Capture the cell that displays the provided text and extract its (x, y) central coordinate. 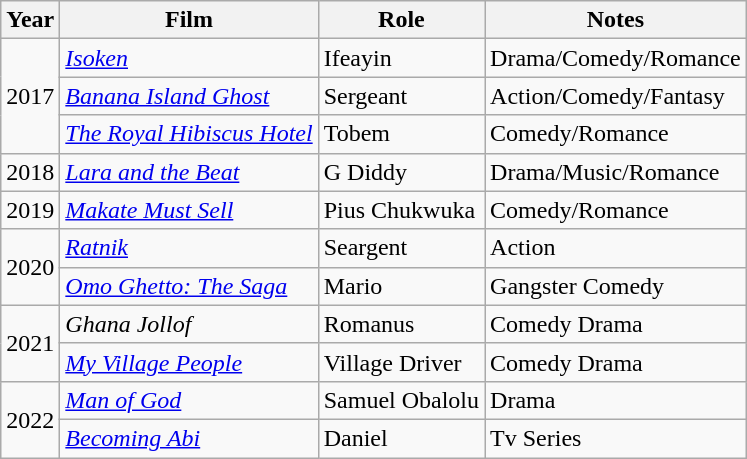
Daniel (401, 438)
Ratnik (189, 248)
Year (30, 20)
Drama/Music/Romance (616, 172)
Omo Ghetto: The Saga (189, 286)
Ghana Jollof (189, 324)
Mario (401, 286)
Makate Must Sell (189, 210)
G Diddy (401, 172)
Action/Comedy/Fantasy (616, 96)
Action (616, 248)
Role (401, 20)
Becoming Abi (189, 438)
Notes (616, 20)
Man of God (189, 400)
Isoken (189, 58)
Lara and the Beat (189, 172)
Banana Island Ghost (189, 96)
Drama/Comedy/Romance (616, 58)
2018 (30, 172)
2017 (30, 96)
Film (189, 20)
Pius Chukwuka (401, 210)
Ifeayin (401, 58)
The Royal Hibiscus Hotel (189, 134)
2022 (30, 419)
2021 (30, 343)
Samuel Obalolu (401, 400)
My Village People (189, 362)
2020 (30, 267)
2019 (30, 210)
Drama (616, 400)
Romanus (401, 324)
Tobem (401, 134)
Sergeant (401, 96)
Gangster Comedy (616, 286)
Tv Series (616, 438)
Village Driver (401, 362)
Seargent (401, 248)
